Extract the (x, y) coordinate from the center of the cell holding the provided text.  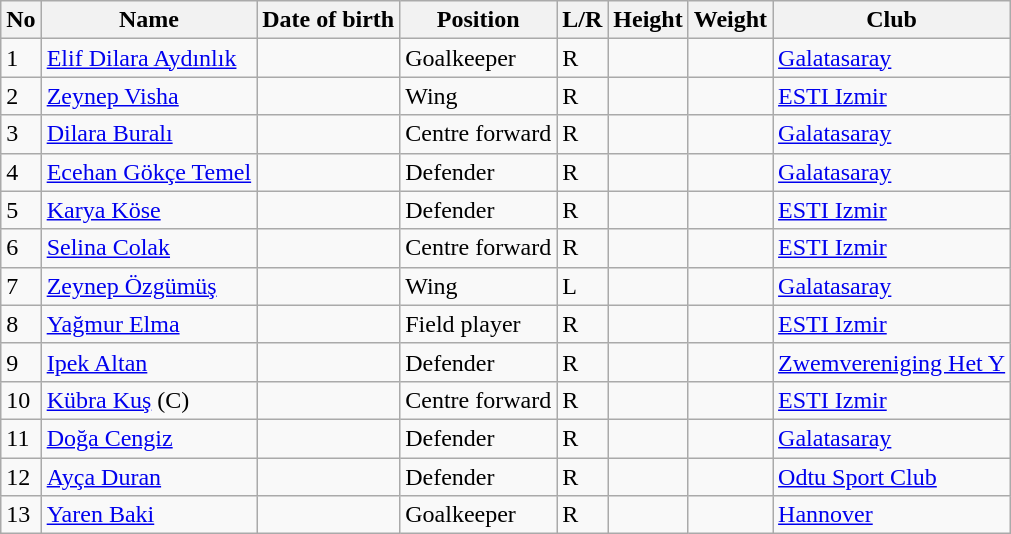
10 (21, 400)
Ecehan Gökçe Temel (149, 172)
No (21, 20)
5 (21, 210)
Position (478, 20)
6 (21, 248)
Ipek Altan (149, 362)
Ayça Duran (149, 477)
4 (21, 172)
Height (648, 20)
L/R (582, 20)
1 (21, 58)
Hannover (892, 515)
Dilara Buralı (149, 134)
Club (892, 20)
Kübra Kuş (C) (149, 400)
8 (21, 324)
Yaren Baki (149, 515)
Weight (730, 20)
3 (21, 134)
9 (21, 362)
12 (21, 477)
13 (21, 515)
Selina Colak (149, 248)
Karya Köse (149, 210)
Name (149, 20)
Field player (478, 324)
L (582, 286)
Zwemvereniging Het Y (892, 362)
2 (21, 96)
7 (21, 286)
Zeynep Visha (149, 96)
Elif Dilara Aydınlık (149, 58)
Zeynep Özgümüş (149, 286)
Yağmur Elma (149, 324)
11 (21, 438)
Doğa Cengiz (149, 438)
Odtu Sport Club (892, 477)
Date of birth (328, 20)
